Return [X, Y] of the center of cell containing provided text 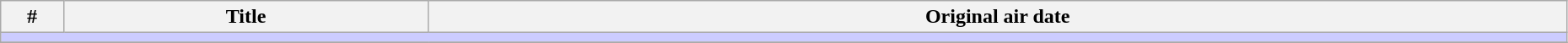
# [32, 17]
Title [246, 17]
Original air date [997, 17]
